Capture the cell that displays the provided text and extract its [x, y] central coordinate. 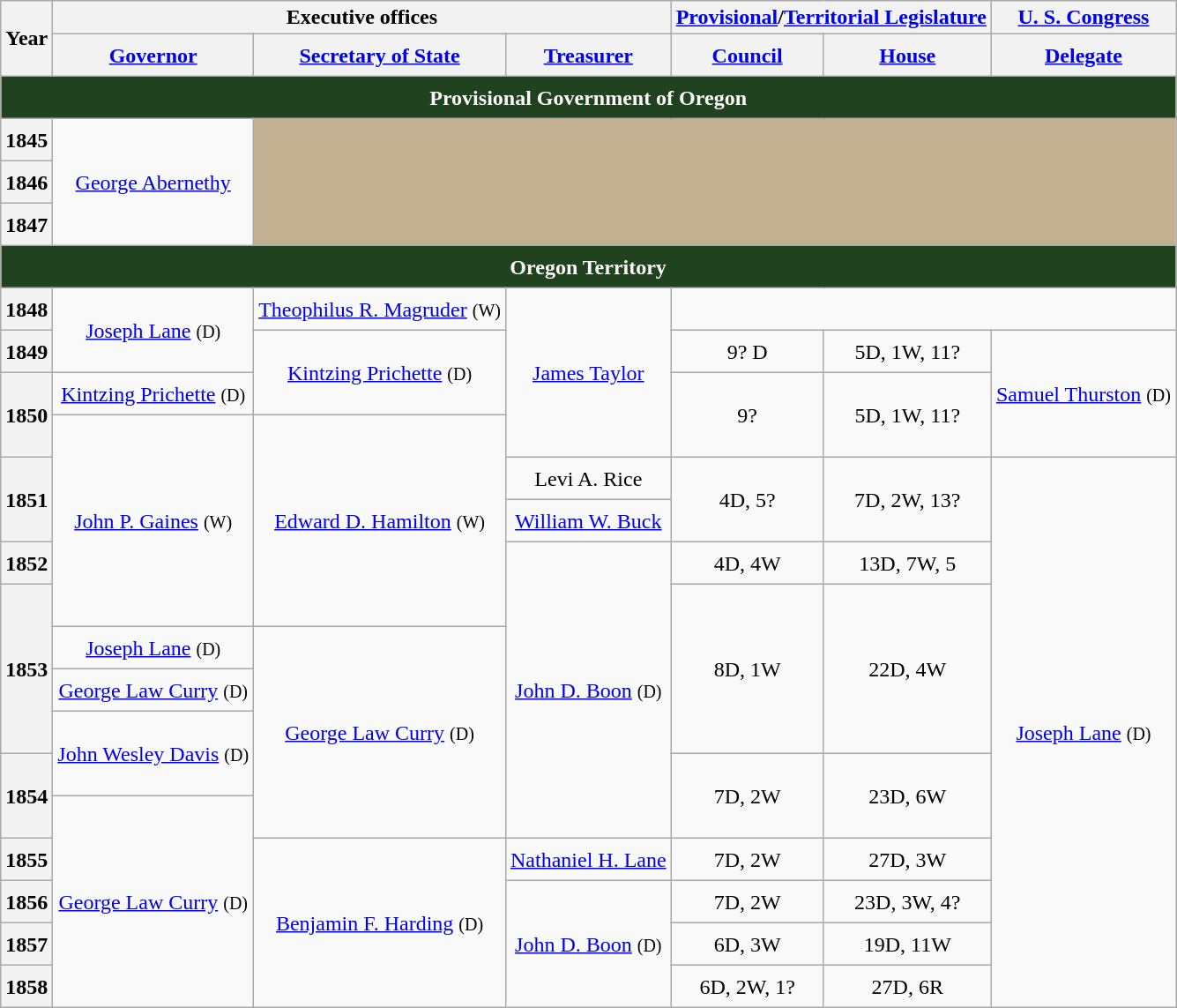
Edward D. Hamilton (W) [380, 521]
27D, 6R [907, 987]
U. S. Congress [1083, 18]
Benjamin F. Harding (D) [380, 923]
Secretary of State [380, 56]
8D, 1W [748, 669]
23D, 3W, 4? [907, 902]
1845 [26, 140]
1849 [26, 352]
House [907, 56]
4D, 5? [748, 500]
1852 [26, 564]
John Wesley Davis (D) [153, 754]
9? [748, 415]
13D, 7W, 5 [907, 564]
Oregon Territory [589, 267]
1856 [26, 902]
1858 [26, 987]
Governor [153, 56]
1851 [26, 500]
6D, 3W [748, 945]
23D, 6W [907, 796]
John P. Gaines (W) [153, 521]
Treasurer [588, 56]
Samuel Thurston (D) [1083, 394]
7D, 2W, 13? [907, 500]
Theophilus R. Magruder (W) [380, 310]
Levi A. Rice [588, 479]
Council [748, 56]
4D, 4W [748, 564]
Year [26, 39]
1855 [26, 860]
Executive offices [361, 18]
1854 [26, 796]
Provisional/Territorial Legislature [831, 18]
James Taylor [588, 373]
6D, 2W, 1? [748, 987]
Provisional Government of Oregon [589, 98]
George Abernethy [153, 183]
19D, 11W [907, 945]
1848 [26, 310]
27D, 3W [907, 860]
1850 [26, 415]
William W. Buck [588, 521]
1847 [26, 225]
1853 [26, 669]
Delegate [1083, 56]
Nathaniel H. Lane [588, 860]
9? D [748, 352]
22D, 4W [907, 669]
1846 [26, 183]
1857 [26, 945]
